Provide the (x, y) coordinate of the cell's center where the given text is located.  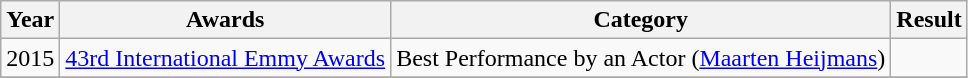
2015 (30, 58)
Best Performance by an Actor (Maarten Heijmans) (641, 58)
Category (641, 20)
Result (929, 20)
Year (30, 20)
43rd International Emmy Awards (226, 58)
Awards (226, 20)
